Identify which cell holds the provided text, then report its [X, Y] central coordinate. 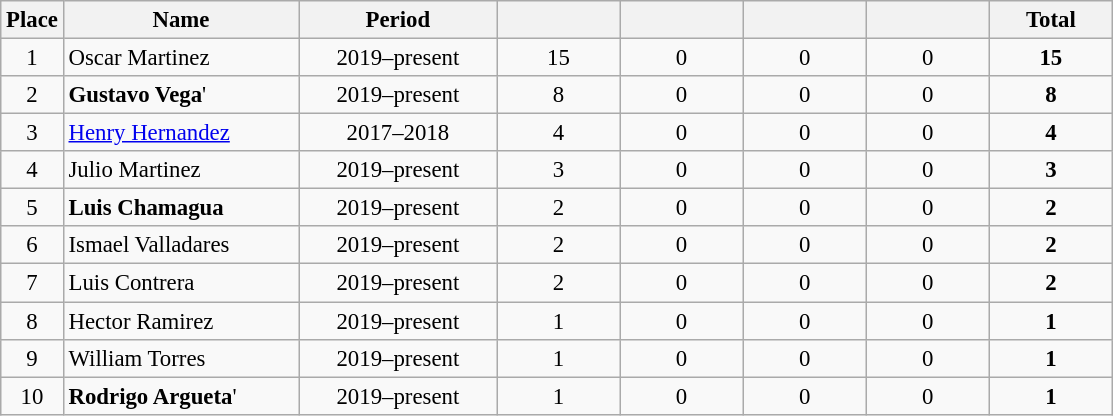
Luis Chamagua [181, 208]
William Torres [181, 358]
Total [1050, 20]
6 [32, 245]
Gustavo Vega' [181, 95]
Luis Contrera [181, 283]
Ismael Valladares [181, 245]
Period [398, 20]
Hector Ramirez [181, 321]
10 [32, 396]
Place [32, 20]
Henry Hernandez [181, 133]
Rodrigo Argueta' [181, 396]
Name [181, 20]
5 [32, 208]
2017–2018 [398, 133]
Oscar Martinez [181, 58]
Julio Martinez [181, 170]
7 [32, 283]
9 [32, 358]
